Pinpoint the cell where the given text exists, returning its (X, Y) midpoint coordinate. 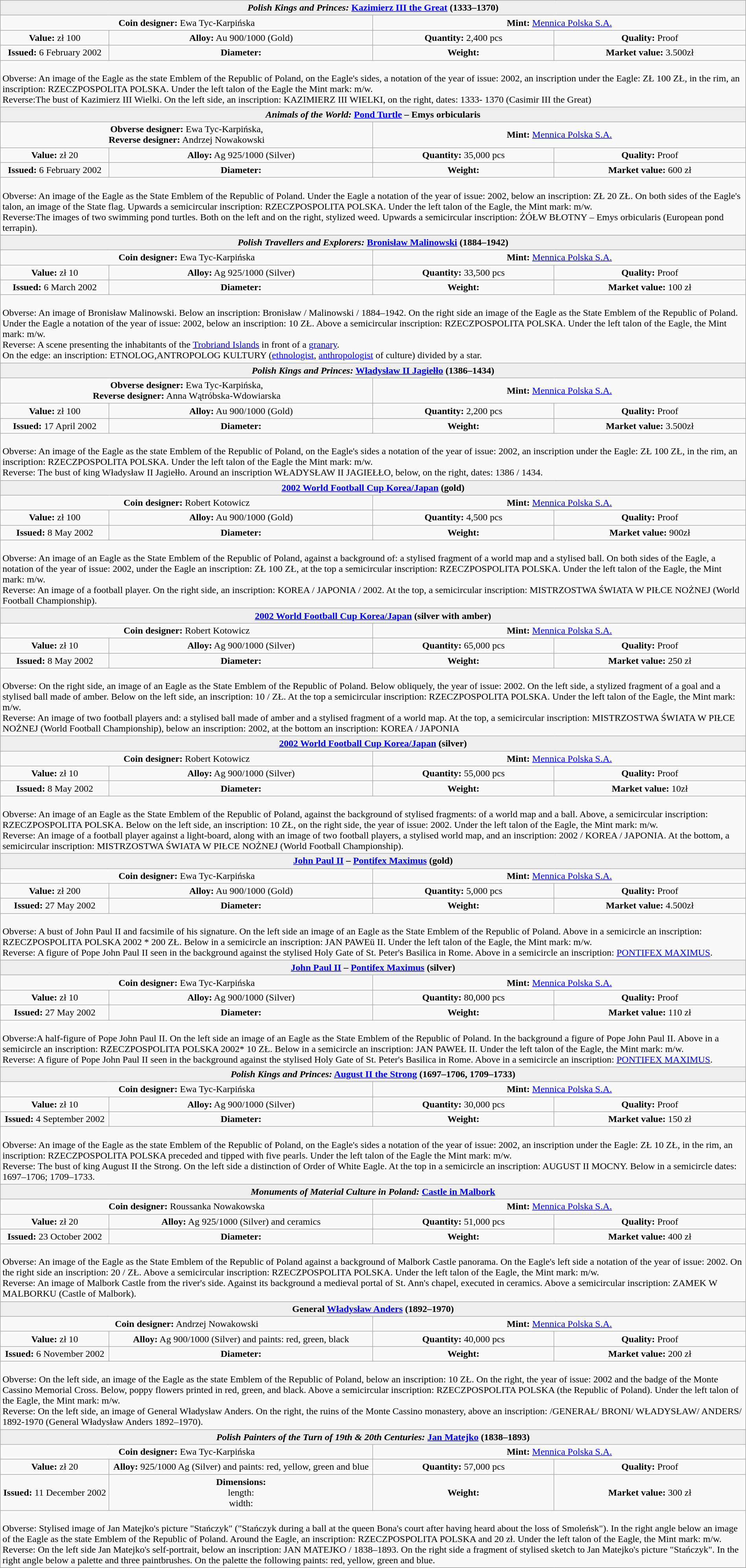
Issued: 4 September 2002 (55, 1119)
Alloy: Ag 900/1000 (Silver) and paints: red, green, black (241, 1339)
Quantity: 35,000 pcs (463, 155)
2002 World Football Cup Korea/Japan (silver) (373, 744)
Animals of the World: Pond Turtle – Emys orbicularis (373, 114)
2002 World Football Cup Korea/Japan (gold) (373, 488)
Market value: 110 zł (650, 1012)
Quantity: 65,000 pcs (463, 645)
Issued: 17 April 2002 (55, 426)
Quantity: 4,500 pcs (463, 518)
Quantity: 2,400 pcs (463, 38)
Market value: 300 zł (650, 1492)
2002 World Football Cup Korea/Japan (silver with amber) (373, 615)
Polish Travellers and Explorers: Bronisław Malinowski (1884–1942) (373, 242)
John Paul II – Pontifex Maximus (gold) (373, 861)
Market value: 600 zł (650, 170)
Value: zł 200 (55, 891)
General Władysław Anders (1892–1970) (373, 1309)
Alloy: Ag 925/1000 (Silver) and ceramics (241, 1222)
Quantity: 5,000 pcs (463, 891)
Dimensions: length: width: (241, 1492)
Issued: 23 October 2002 (55, 1236)
Quantity: 80,000 pcs (463, 997)
Quantity: 33,500 pcs (463, 273)
Quantity: 40,000 pcs (463, 1339)
Alloy: 925/1000 Ag (Silver) and paints: red, yellow, green and blue (241, 1467)
Polish Kings and Princes: August II the Strong (1697–1706, 1709–1733) (373, 1074)
Obverse designer: Ewa Tyc-Karpińska, Reverse designer: Andrzej Nowakowski (186, 135)
Quantity: 30,000 pcs (463, 1104)
Polish Painters of the Turn of 19th & 20th Centuries: Jan Matejko (1838–1893) (373, 1437)
Market value: 400 zł (650, 1236)
John Paul II – Pontifex Maximus (silver) (373, 967)
Market value: 150 zł (650, 1119)
Quantity: 2,200 pcs (463, 411)
Quantity: 57,000 pcs (463, 1467)
Issued: 6 November 2002 (55, 1354)
Coin designer: Roussanka Nowakowska (186, 1207)
Issued: 11 December 2002 (55, 1492)
Monuments of Material Culture in Poland: Castle in Malbork (373, 1192)
Market value: 200 zł (650, 1354)
Market value: 10zł (650, 789)
Quantity: 51,000 pcs (463, 1222)
Issued: 6 March 2002 (55, 287)
Quantity: 55,000 pcs (463, 774)
Market value: 100 zł (650, 287)
Market value: 900zł (650, 532)
Obverse designer: Ewa Tyc-Karpińska, Reverse designer: Anna Wątróbska-Wdowiarska (186, 391)
Market value: 250 zł (650, 660)
Market value: 4.500zł (650, 906)
Polish Kings and Princes: Kazimierz III the Great (1333–1370) (373, 8)
Polish Kings and Princes: Władysław II Jagiełło (1386–1434) (373, 370)
Coin designer: Andrzej Nowakowski (186, 1324)
